Find where the given text appears and provide that cell's center as (X, Y) coordinate. 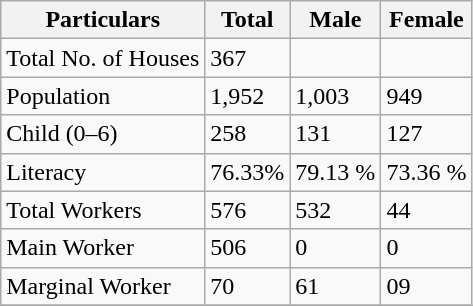
73.36 % (426, 172)
Male (336, 20)
1,003 (336, 96)
949 (426, 96)
506 (248, 248)
44 (426, 210)
Total No. of Houses (103, 58)
131 (336, 134)
532 (336, 210)
70 (248, 286)
Child (0–6) (103, 134)
Population (103, 96)
Female (426, 20)
258 (248, 134)
09 (426, 286)
Literacy (103, 172)
367 (248, 58)
Total (248, 20)
61 (336, 286)
1,952 (248, 96)
76.33% (248, 172)
Total Workers (103, 210)
79.13 % (336, 172)
576 (248, 210)
127 (426, 134)
Particulars (103, 20)
Marginal Worker (103, 286)
Main Worker (103, 248)
